Detect which cell encompasses the target text, then output its (x, y) center coordinate. 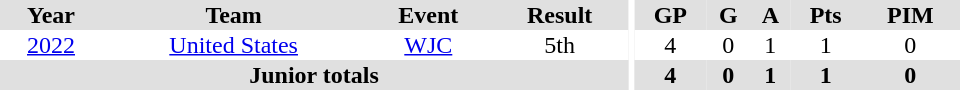
Result (560, 15)
United States (234, 45)
PIM (910, 15)
WJC (428, 45)
Team (234, 15)
Pts (826, 15)
A (770, 15)
Year (51, 15)
G (728, 15)
5th (560, 45)
GP (670, 15)
Junior totals (314, 75)
Event (428, 15)
2022 (51, 45)
